Capture the cell that displays the provided text and extract its [x, y] central coordinate. 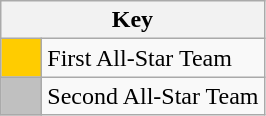
Second All-Star Team [153, 96]
First All-Star Team [153, 58]
Key [132, 20]
